For the text-containing cell, return its midpoint in [x, y] coordinate format. 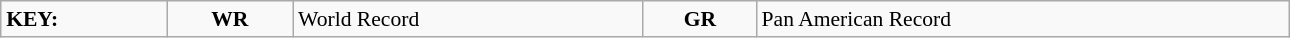
KEY: [84, 19]
WR [230, 19]
World Record [468, 19]
GR [700, 19]
Pan American Record [1023, 19]
